Provide the [x, y] coordinate of the cell's center where the given text is located.  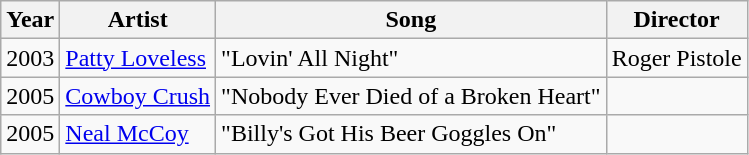
"Lovin' All Night" [412, 58]
Neal McCoy [138, 134]
Director [676, 20]
Year [30, 20]
Patty Loveless [138, 58]
Song [412, 20]
"Billy's Got His Beer Goggles On" [412, 134]
"Nobody Ever Died of a Broken Heart" [412, 96]
2003 [30, 58]
Artist [138, 20]
Cowboy Crush [138, 96]
Roger Pistole [676, 58]
